For the text-containing cell, return its midpoint in (x, y) coordinate format. 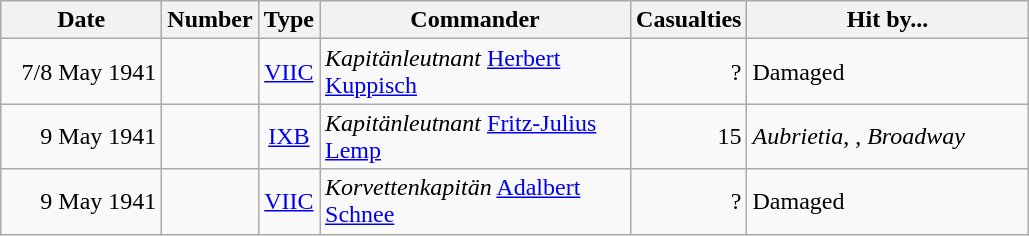
Kapitänleutnant Herbert Kuppisch (476, 72)
Type (288, 20)
IXB (288, 136)
Date (82, 20)
15 (689, 136)
Hit by... (888, 20)
Commander (476, 20)
Casualties (689, 20)
Korvettenkapitän Adalbert Schnee (476, 202)
7/8 May 1941 (82, 72)
Number (210, 20)
Kapitänleutnant Fritz-Julius Lemp (476, 136)
Aubrietia, , Broadway (888, 136)
